For the text-containing cell, return its midpoint in (X, Y) coordinate format. 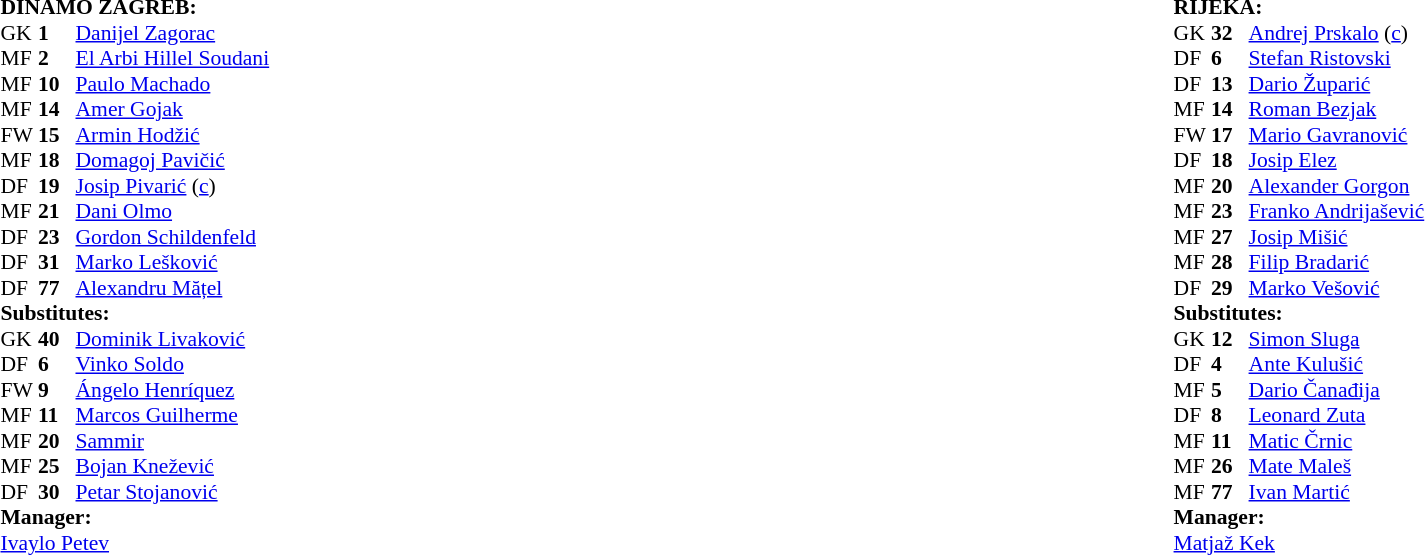
Manager: (158, 517)
2 (57, 59)
10 (57, 84)
Danijel Zagorac (196, 33)
8 (1230, 415)
Dominik Livaković (196, 339)
Josip Pivarić (c) (196, 186)
Ángelo Henríquez (196, 390)
19 (57, 186)
9 (57, 390)
30 (57, 492)
15 (57, 135)
Sammir (196, 441)
Marcos Guilherme (196, 415)
El Arbi Hillel Soudani (196, 59)
12 (1230, 339)
1 (57, 33)
32 (1230, 33)
31 (57, 263)
28 (1230, 263)
Gordon Schildenfeld (196, 237)
27 (1230, 237)
Domagoj Pavičić (196, 161)
Petar Stojanović (196, 492)
Vinko Soldo (196, 365)
Armin Hodžić (196, 135)
Amer Gojak (196, 109)
26 (1230, 467)
40 (57, 339)
Dani Olmo (196, 211)
21 (57, 211)
29 (1230, 288)
17 (1230, 135)
4 (1230, 365)
Paulo Machado (196, 84)
Bojan Knežević (196, 467)
Alexandru Mățel (196, 288)
13 (1230, 84)
5 (1230, 390)
Substitutes: (158, 313)
Marko Lešković (196, 263)
25 (57, 467)
